Determine the [X, Y] coordinate at the center of the cell enclosing the given text.  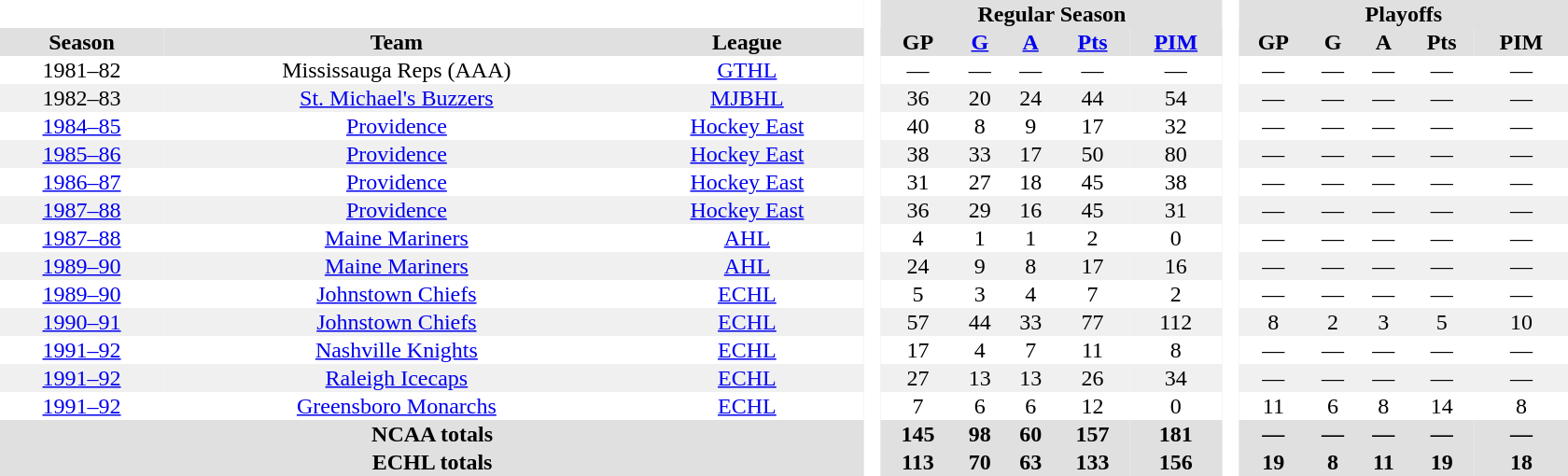
112 [1176, 322]
20 [980, 98]
NCAA totals [432, 434]
26 [1092, 378]
Regular Season [1051, 14]
Mississauga Reps (AAA) [397, 70]
MJBHL [747, 98]
St. Michael's Buzzers [397, 98]
1982–83 [82, 98]
ECHL totals [432, 462]
77 [1092, 322]
Season [82, 42]
181 [1176, 434]
Playoffs [1404, 14]
Nashville Knights [397, 350]
40 [917, 126]
1981–82 [82, 70]
League [747, 42]
Team [397, 42]
Greensboro Monarchs [397, 406]
GTHL [747, 70]
133 [1092, 462]
12 [1092, 406]
10 [1521, 322]
Raleigh Icecaps [397, 378]
54 [1176, 98]
50 [1092, 154]
145 [917, 434]
1985–86 [82, 154]
156 [1176, 462]
63 [1030, 462]
1986–87 [82, 182]
57 [917, 322]
70 [980, 462]
60 [1030, 434]
157 [1092, 434]
29 [980, 210]
1984–85 [82, 126]
1990–91 [82, 322]
98 [980, 434]
14 [1441, 406]
34 [1176, 378]
80 [1176, 154]
113 [917, 462]
32 [1176, 126]
